From the cell containing the given text, extract its center point as (x, y) coordinate. 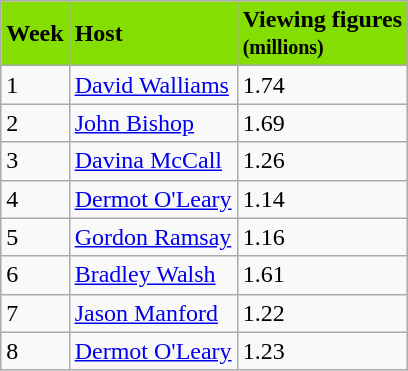
1.14 (322, 199)
1.69 (322, 123)
8 (35, 351)
Viewing figures(millions) (322, 34)
1.26 (322, 161)
1.22 (322, 313)
5 (35, 237)
3 (35, 161)
Host (153, 34)
1.74 (322, 85)
7 (35, 313)
1.23 (322, 351)
4 (35, 199)
6 (35, 275)
1 (35, 85)
Davina McCall (153, 161)
2 (35, 123)
John Bishop (153, 123)
Week (35, 34)
Jason Manford (153, 313)
David Walliams (153, 85)
1.61 (322, 275)
1.16 (322, 237)
Bradley Walsh (153, 275)
Gordon Ramsay (153, 237)
